Provide the (x, y) coordinate of the cell's center where the given text is located.  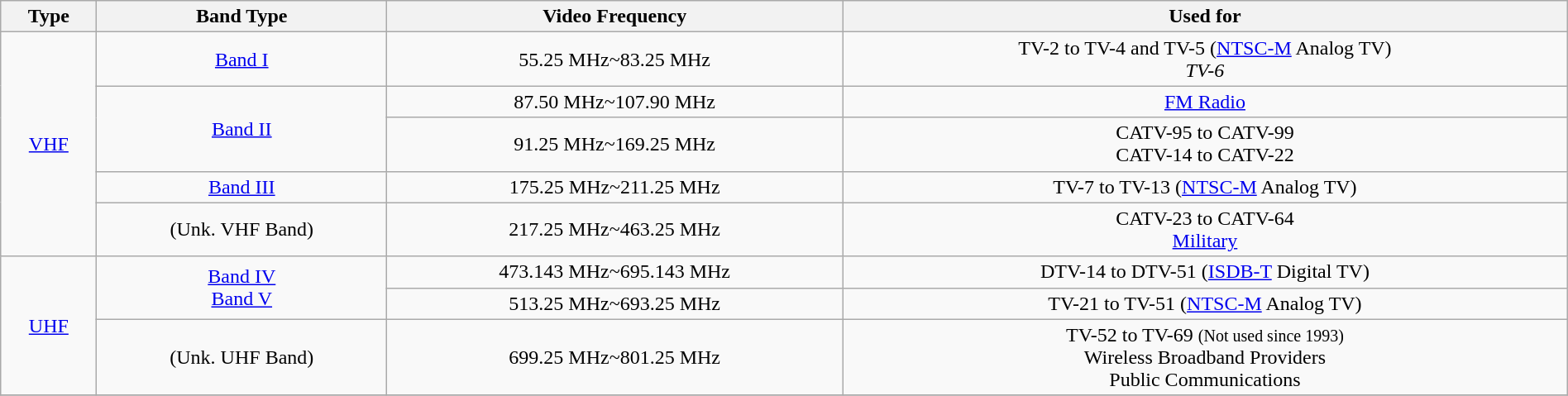
217.25 MHz~463.25 MHz (615, 230)
Used for (1206, 17)
TV-52 to TV-69 (Not used since 1993)Wireless Broadband ProvidersPublic Communications (1206, 357)
175.25 MHz~211.25 MHz (615, 187)
TV-2 to TV-4 and TV-5 (NTSC-M Analog TV)TV-6 (1206, 60)
TV-21 to TV-51 (NTSC-M Analog TV) (1206, 303)
UHF (49, 326)
Band I (241, 60)
Type (49, 17)
FM Radio (1206, 102)
CATV-95 to CATV-99CATV-14 to CATV-22 (1206, 144)
VHF (49, 144)
Band II (241, 129)
(Unk. VHF Band) (241, 230)
513.25 MHz~693.25 MHz (615, 303)
(Unk. UHF Band) (241, 357)
91.25 MHz~169.25 MHz (615, 144)
Video Frequency (615, 17)
Band Type (241, 17)
473.143 MHz~695.143 MHz (615, 272)
CATV-23 to CATV-64Military (1206, 230)
55.25 MHz~83.25 MHz (615, 60)
699.25 MHz~801.25 MHz (615, 357)
Band IVBand V (241, 288)
87.50 MHz~107.90 MHz (615, 102)
TV-7 to TV-13 (NTSC-M Analog TV) (1206, 187)
DTV-14 to DTV-51 (ISDB-T Digital TV) (1206, 272)
Band III (241, 187)
